Pinpoint the cell where the given text exists, returning its [X, Y] midpoint coordinate. 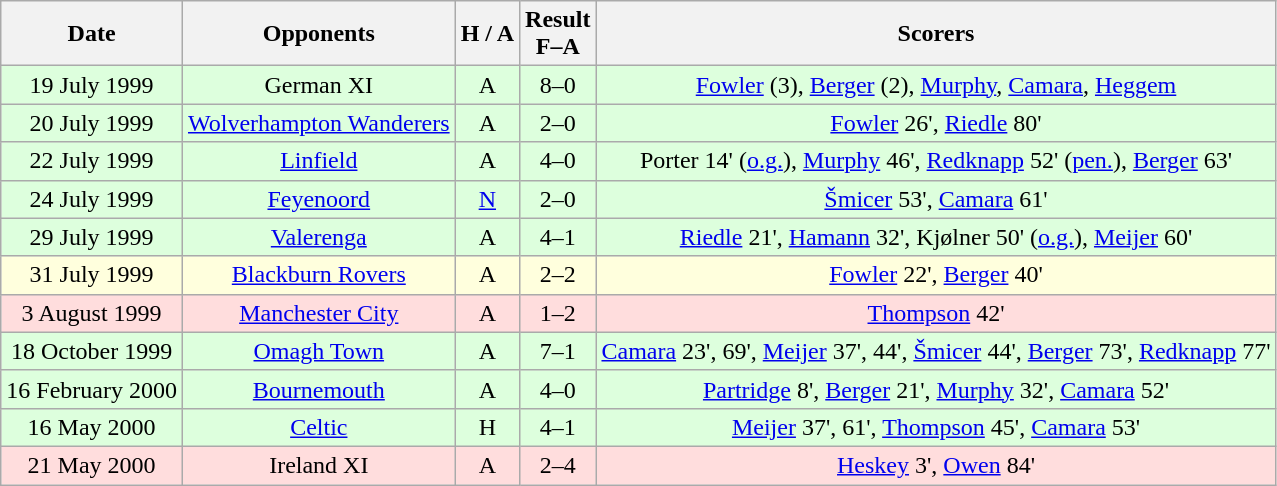
Celtic [318, 427]
19 July 1999 [92, 85]
Scorers [936, 34]
Meijer 37', 61', Thompson 45', Camara 53' [936, 427]
Linfield [318, 161]
8–0 [558, 85]
7–1 [558, 351]
2–2 [558, 275]
H / A [487, 34]
Opponents [318, 34]
Manchester City [318, 313]
Fowler 26', Riedle 80' [936, 123]
29 July 1999 [92, 237]
1–2 [558, 313]
2–4 [558, 465]
H [487, 427]
Feyenoord [318, 199]
Heskey 3', Owen 84' [936, 465]
16 May 2000 [92, 427]
German XI [318, 85]
31 July 1999 [92, 275]
Bournemouth [318, 389]
Date [92, 34]
N [487, 199]
20 July 1999 [92, 123]
3 August 1999 [92, 313]
Šmicer 53', Camara 61' [936, 199]
24 July 1999 [92, 199]
ResultF–A [558, 34]
22 July 1999 [92, 161]
Valerenga [318, 237]
Blackburn Rovers [318, 275]
16 February 2000 [92, 389]
Omagh Town [318, 351]
Thompson 42' [936, 313]
18 October 1999 [92, 351]
21 May 2000 [92, 465]
Fowler 22', Berger 40' [936, 275]
Riedle 21', Hamann 32', Kjølner 50' (o.g.), Meijer 60' [936, 237]
Camara 23', 69', Meijer 37', 44', Šmicer 44', Berger 73', Redknapp 77' [936, 351]
Partridge 8', Berger 21', Murphy 32', Camara 52' [936, 389]
Ireland XI [318, 465]
Fowler (3), Berger (2), Murphy, Camara, Heggem [936, 85]
Porter 14' (o.g.), Murphy 46', Redknapp 52' (pen.), Berger 63' [936, 161]
Wolverhampton Wanderers [318, 123]
